Return (x, y) of the center of cell containing provided text 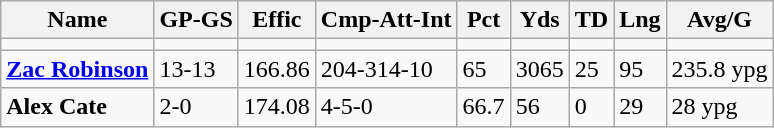
4-5-0 (386, 107)
235.8 ypg (720, 69)
Pct (484, 20)
GP-GS (196, 20)
166.86 (276, 69)
0 (591, 107)
204-314-10 (386, 69)
Yds (540, 20)
65 (484, 69)
TD (591, 20)
Cmp-Att-Int (386, 20)
Name (78, 20)
174.08 (276, 107)
28 ypg (720, 107)
Zac Robinson (78, 69)
Lng (640, 20)
95 (640, 69)
Alex Cate (78, 107)
Effic (276, 20)
2-0 (196, 107)
Avg/G (720, 20)
56 (540, 107)
66.7 (484, 107)
25 (591, 69)
3065 (540, 69)
29 (640, 107)
13-13 (196, 69)
